Search for the cell housing the specified text and yield its [X, Y] center coordinate. 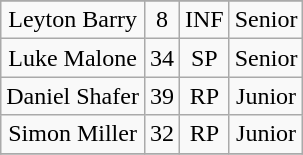
39 [162, 96]
32 [162, 134]
8 [162, 20]
Luke Malone [73, 58]
Simon Miller [73, 134]
Leyton Barry [73, 20]
SP [204, 58]
Daniel Shafer [73, 96]
INF [204, 20]
34 [162, 58]
